Find where the given text appears and provide that cell's center as (x, y) coordinate. 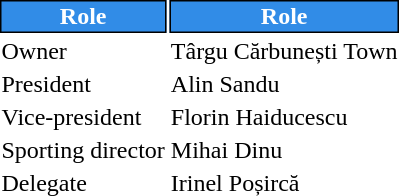
Mihai Dinu (284, 150)
Owner (83, 51)
Vice-president (83, 117)
President (83, 84)
Alin Sandu (284, 84)
Târgu Cărbunești Town (284, 51)
Sporting director (83, 150)
Florin Haiducescu (284, 117)
